Extract the [x, y] coordinate from the center of the cell holding the provided text.  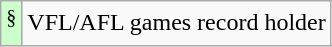
VFL/AFL games record holder [176, 24]
§ [12, 24]
